For the text-containing cell, return its midpoint in (X, Y) coordinate format. 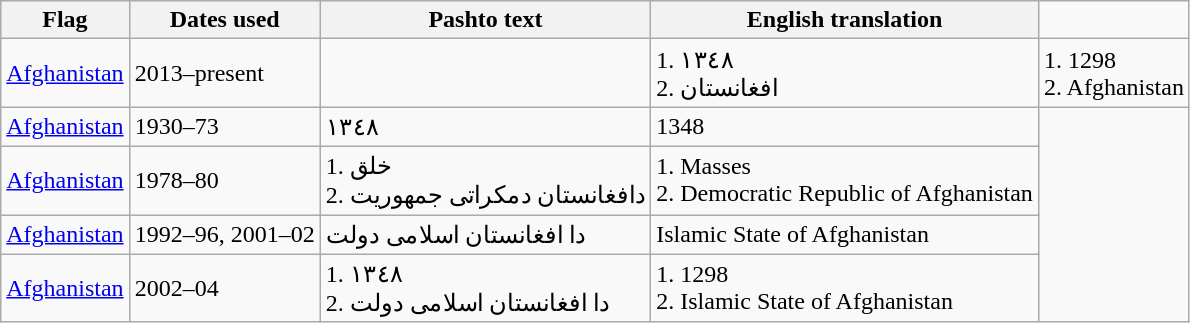
1. Masses2. Democratic Republic of Afghanistan (845, 180)
English translation (845, 20)
دا افغانستان اسلامی دولت (486, 234)
1. ١٣٤٨ 2. دا افغانستان اسلامی دولت (486, 288)
1930–73 (224, 127)
2013–present (224, 73)
Pashto text (486, 20)
1. ١٣٤٨ 2. افغانستان (845, 73)
١٣٤٨ (486, 127)
1. خلق2. دافغانستان دمکراتی جمهوریت (486, 180)
1. 12982. Islamic State of Afghanistan (845, 288)
2002–04 (224, 288)
1348 (845, 127)
Dates used (224, 20)
Islamic State of Afghanistan (845, 234)
Flag (65, 20)
1. 12982. Afghanistan (1114, 73)
1978–80 (224, 180)
1992–96, 2001–02 (224, 234)
